Search for the cell housing the specified text and yield its (X, Y) center coordinate. 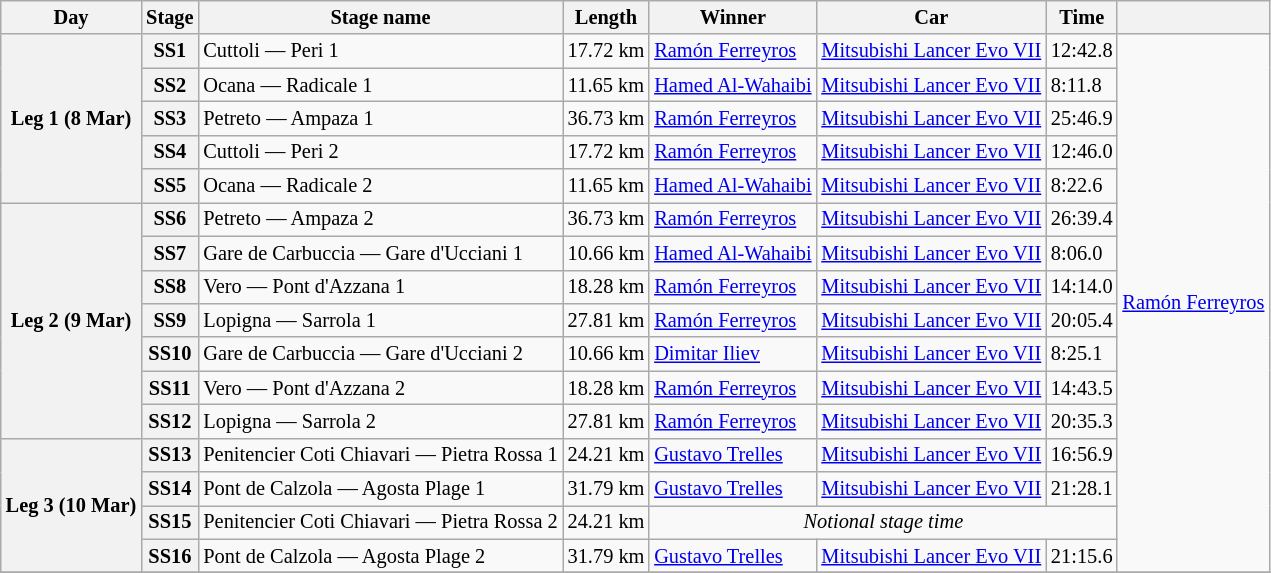
SS12 (170, 421)
26:39.4 (1082, 219)
Pont de Calzola — Agosta Plage 1 (380, 489)
20:05.4 (1082, 320)
25:46.9 (1082, 118)
Vero — Pont d'Azzana 2 (380, 388)
SS3 (170, 118)
Stage (170, 17)
8:22.6 (1082, 186)
Day (71, 17)
SS10 (170, 354)
Time (1082, 17)
Pont de Calzola — Agosta Plage 2 (380, 556)
Penitencier Coti Chiavari — Pietra Rossa 2 (380, 522)
14:14.0 (1082, 287)
8:11.8 (1082, 85)
21:28.1 (1082, 489)
Cuttoli — Peri 1 (380, 51)
Winner (732, 17)
Cuttoli — Peri 2 (380, 152)
SS14 (170, 489)
14:43.5 (1082, 388)
Penitencier Coti Chiavari — Pietra Rossa 1 (380, 455)
12:46.0 (1082, 152)
SS6 (170, 219)
Stage name (380, 17)
Car (931, 17)
Length (606, 17)
Leg 2 (9 Mar) (71, 320)
SS5 (170, 186)
SS7 (170, 253)
Petreto — Ampaza 1 (380, 118)
SS13 (170, 455)
Petreto — Ampaza 2 (380, 219)
Ocana — Radicale 1 (380, 85)
21:15.6 (1082, 556)
12:42.8 (1082, 51)
SS1 (170, 51)
SS4 (170, 152)
SS15 (170, 522)
SS11 (170, 388)
SS16 (170, 556)
16:56.9 (1082, 455)
Vero — Pont d'Azzana 1 (380, 287)
SS2 (170, 85)
20:35.3 (1082, 421)
8:06.0 (1082, 253)
Ocana — Radicale 2 (380, 186)
Leg 1 (8 Mar) (71, 118)
Leg 3 (10 Mar) (71, 506)
8:25.1 (1082, 354)
SS9 (170, 320)
Gare de Carbuccia — Gare d'Ucciani 1 (380, 253)
Dimitar Iliev (732, 354)
Lopigna — Sarrola 2 (380, 421)
Notional stage time (883, 522)
Gare de Carbuccia — Gare d'Ucciani 2 (380, 354)
Lopigna — Sarrola 1 (380, 320)
SS8 (170, 287)
